Provide the (x, y) coordinate of the cell's center where the given text is located.  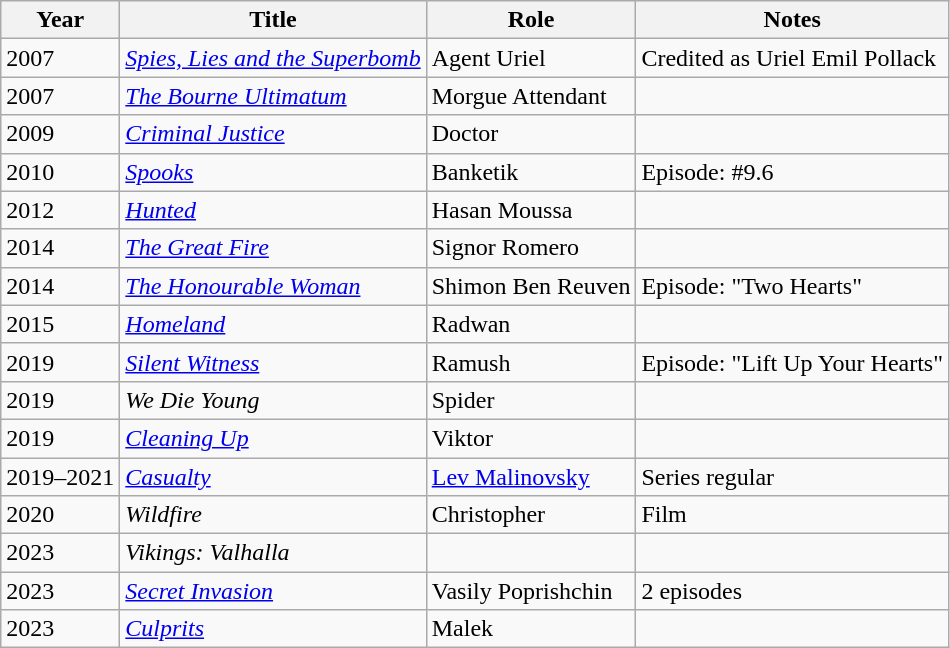
Banketik (531, 172)
Lev Malinovsky (531, 477)
Culprits (273, 629)
Shimon Ben Reuven (531, 286)
Film (792, 515)
2 episodes (792, 591)
The Great Fire (273, 248)
Vikings: Valhalla (273, 553)
Spies, Lies and the Superbomb (273, 58)
Hunted (273, 210)
Series regular (792, 477)
Christopher (531, 515)
2015 (60, 324)
Malek (531, 629)
Episode: "Lift Up Your Hearts" (792, 362)
The Bourne Ultimatum (273, 96)
Cleaning Up (273, 438)
Ramush (531, 362)
2010 (60, 172)
Silent Witness (273, 362)
Doctor (531, 134)
Wildfire (273, 515)
2020 (60, 515)
Morgue Attendant (531, 96)
Episode: "Two Hearts" (792, 286)
Signor Romero (531, 248)
Notes (792, 20)
2009 (60, 134)
Year (60, 20)
Criminal Justice (273, 134)
Casualty (273, 477)
The Honourable Woman (273, 286)
Credited as Uriel Emil Pollack (792, 58)
Vasily Poprishchin (531, 591)
Viktor (531, 438)
Spooks (273, 172)
Role (531, 20)
2012 (60, 210)
Agent Uriel (531, 58)
Title (273, 20)
Episode: #9.6 (792, 172)
Spider (531, 400)
Radwan (531, 324)
Secret Invasion (273, 591)
Homeland (273, 324)
We Die Young (273, 400)
2019–2021 (60, 477)
Hasan Moussa (531, 210)
